Pinpoint the cell where the given text exists, returning its [x, y] midpoint coordinate. 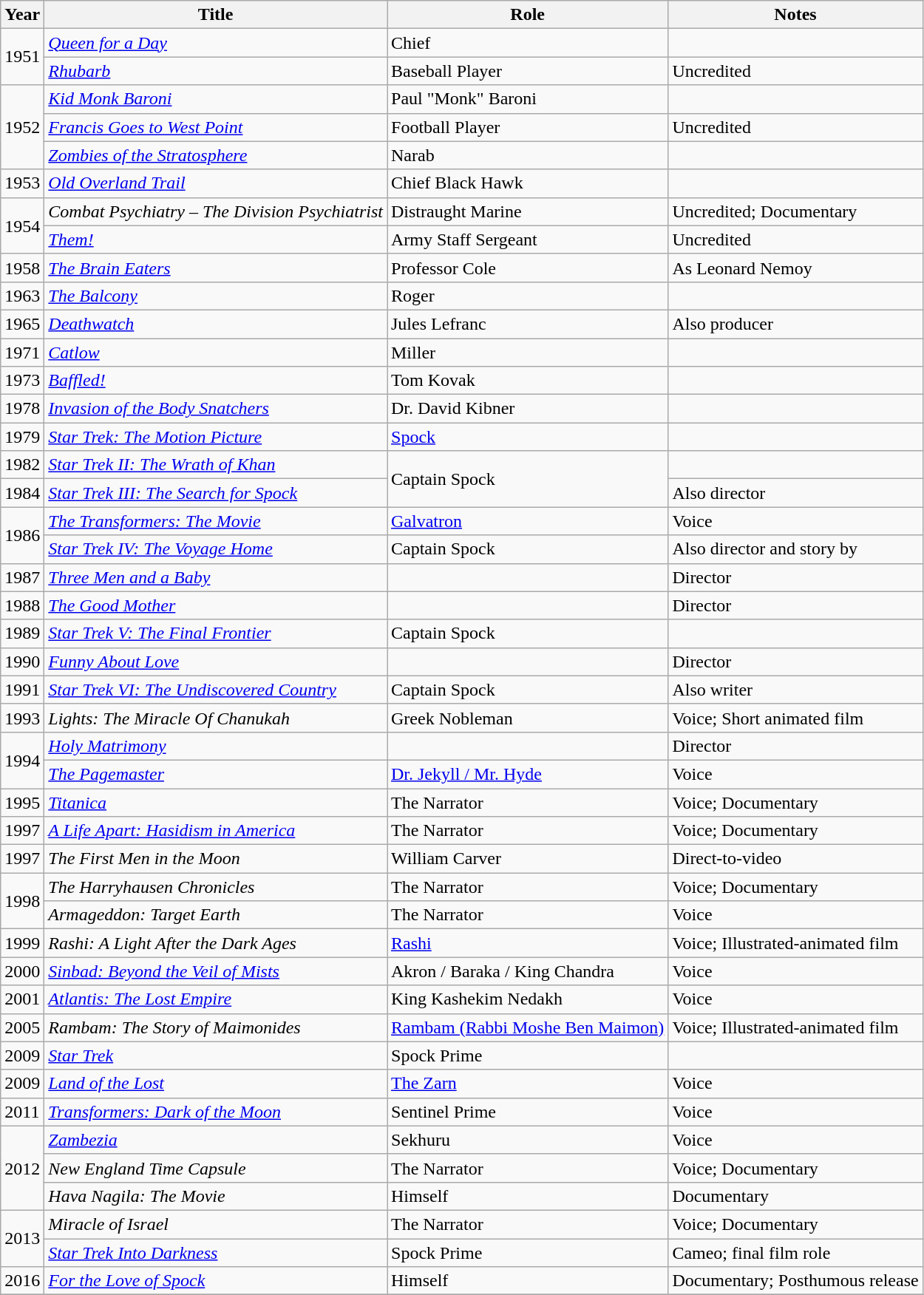
1991 [22, 690]
2000 [22, 971]
1963 [22, 296]
The Good Mother [216, 605]
Also director [795, 493]
Star Trek IV: The Voyage Home [216, 549]
1998 [22, 901]
Rambam (Rabbi Moshe Ben Maimon) [528, 1027]
Rambam: The Story of Maimonides [216, 1027]
Funny About Love [216, 662]
Invasion of the Body Snatchers [216, 409]
1989 [22, 633]
Star Trek III: The Search for Spock [216, 493]
Miller [528, 353]
1982 [22, 465]
New England Time Capsule [216, 1168]
Zambezia [216, 1140]
1999 [22, 943]
Title [216, 15]
Akron / Baraka / King Chandra [528, 971]
2012 [22, 1168]
Baffled! [216, 381]
Notes [795, 15]
Spock [528, 437]
Star Trek VI: The Undiscovered Country [216, 690]
Roger [528, 296]
1993 [22, 718]
1988 [22, 605]
1973 [22, 381]
Star Trek V: The Final Frontier [216, 633]
The First Men in the Moon [216, 859]
2005 [22, 1027]
Atlantis: The Lost Empire [216, 999]
Transformers: Dark of the Moon [216, 1112]
For the Love of Spock [216, 1281]
Land of the Lost [216, 1084]
A Life Apart: Hasidism in America [216, 831]
Documentary; Posthumous release [795, 1281]
Sekhuru [528, 1140]
Army Staff Sergeant [528, 239]
Tom Kovak [528, 381]
Role [528, 15]
Rashi: A Light After the Dark Ages [216, 943]
1994 [22, 760]
Star Trek Into Darkness [216, 1253]
Rhubarb [216, 71]
Chief Black Hawk [528, 183]
Star Trek II: The Wrath of Khan [216, 465]
Miracle of Israel [216, 1224]
1990 [22, 662]
Baseball Player [528, 71]
Distraught Marine [528, 211]
The Balcony [216, 296]
2016 [22, 1281]
1965 [22, 324]
Paul "Monk" Baroni [528, 99]
William Carver [528, 859]
The Brain Eaters [216, 268]
Voice; Short animated film [795, 718]
1979 [22, 437]
Lights: The Miracle Of Chanukah [216, 718]
Year [22, 15]
Dr. Jekyll / Mr. Hyde [528, 774]
King Kashekim Nedakh [528, 999]
Hava Nagila: The Movie [216, 1196]
1953 [22, 183]
1971 [22, 353]
Kid Monk Baroni [216, 99]
Three Men and a Baby [216, 577]
The Zarn [528, 1084]
Star Trek: The Motion Picture [216, 437]
Cameo; final film role [795, 1253]
Also director and story by [795, 549]
Greek Nobleman [528, 718]
Also writer [795, 690]
Chief [528, 43]
Catlow [216, 353]
Sinbad: Beyond the Veil of Mists [216, 971]
1984 [22, 493]
Documentary [795, 1196]
Football Player [528, 127]
1958 [22, 268]
Holy Matrimony [216, 746]
Galvatron [528, 521]
Sentinel Prime [528, 1112]
Queen for a Day [216, 43]
Also producer [795, 324]
Armageddon: Target Earth [216, 915]
Direct-to-video [795, 859]
Zombies of the Stratosphere [216, 155]
Star Trek [216, 1056]
Deathwatch [216, 324]
The Pagemaster [216, 774]
As Leonard Nemoy [795, 268]
Francis Goes to West Point [216, 127]
2011 [22, 1112]
1995 [22, 802]
Titanica [216, 802]
The Harryhausen Chronicles [216, 887]
Dr. David Kibner [528, 409]
Rashi [528, 943]
Uncredited; Documentary [795, 211]
Combat Psychiatry – The Division Psychiatrist [216, 211]
1951 [22, 57]
2001 [22, 999]
Professor Cole [528, 268]
Jules Lefranc [528, 324]
Old Overland Trail [216, 183]
Them! [216, 239]
The Transformers: The Movie [216, 521]
1952 [22, 127]
Narab [528, 155]
1987 [22, 577]
1954 [22, 225]
1978 [22, 409]
2013 [22, 1238]
1986 [22, 535]
